Identify which cell holds the provided text, then report its (X, Y) central coordinate. 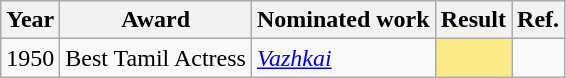
Vazhkai (343, 58)
Ref. (538, 20)
Best Tamil Actress (156, 58)
Result (473, 20)
Nominated work (343, 20)
Year (30, 20)
Award (156, 20)
1950 (30, 58)
